Return (X, Y) of the center of cell containing provided text 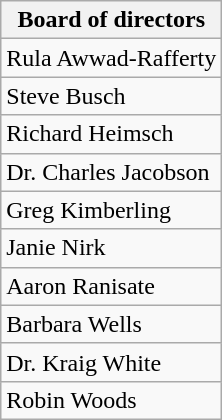
Rula Awwad-Rafferty (112, 58)
Aaron Ranisate (112, 286)
Barbara Wells (112, 324)
Board of directors (112, 20)
Richard Heimsch (112, 134)
Dr. Kraig White (112, 362)
Dr. Charles Jacobson (112, 172)
Janie Nirk (112, 248)
Greg Kimberling (112, 210)
Steve Busch (112, 96)
Robin Woods (112, 400)
